Detect which cell encompasses the target text, then output its (X, Y) center coordinate. 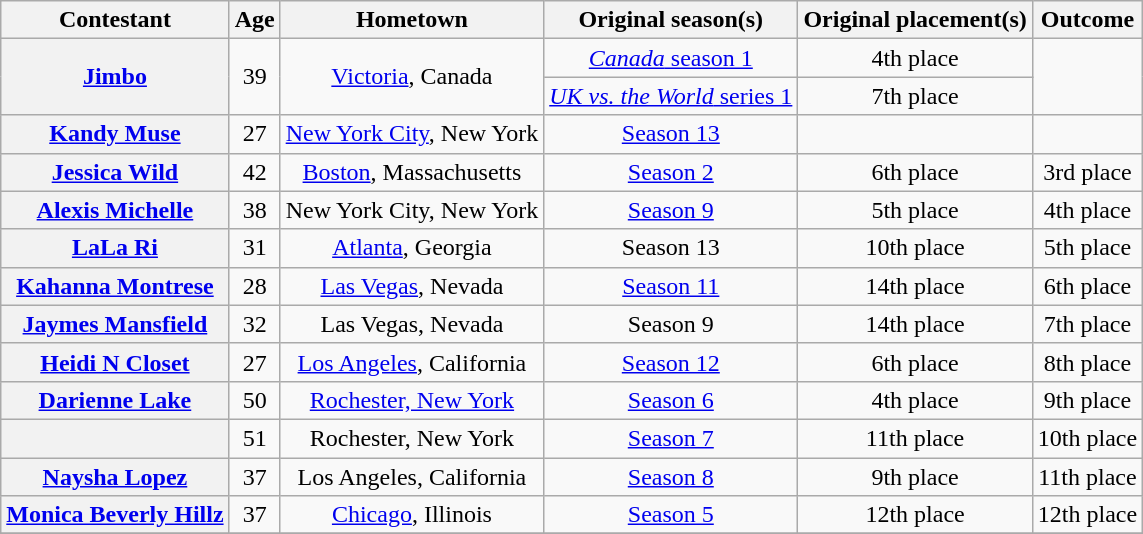
Alexis Michelle (115, 210)
50 (254, 400)
Hometown (412, 20)
Victoria, Canada (412, 77)
28 (254, 286)
Season 8 (671, 477)
Heidi N Closet (115, 362)
Jaymes Mansfield (115, 324)
38 (254, 210)
LaLa Ri (115, 248)
Chicago, Illinois (412, 515)
51 (254, 438)
31 (254, 248)
8th place (1087, 362)
Canada season 1 (671, 58)
Kandy Muse (115, 134)
42 (254, 172)
Jimbo (115, 77)
Outcome (1087, 20)
Monica Beverly Hillz (115, 515)
Season 11 (671, 286)
32 (254, 324)
39 (254, 77)
Darienne Lake (115, 400)
Atlanta, Georgia (412, 248)
Season 6 (671, 400)
UK vs. the World series 1 (671, 96)
Season 2 (671, 172)
Kahanna Montrese (115, 286)
Naysha Lopez (115, 477)
Jessica Wild (115, 172)
Age (254, 20)
Season 7 (671, 438)
Original season(s) (671, 20)
Boston, Massachusetts (412, 172)
Original placement(s) (915, 20)
Season 5 (671, 515)
Contestant (115, 20)
Season 12 (671, 362)
3rd place (1087, 172)
